Search for the cell housing the specified text and yield its (X, Y) center coordinate. 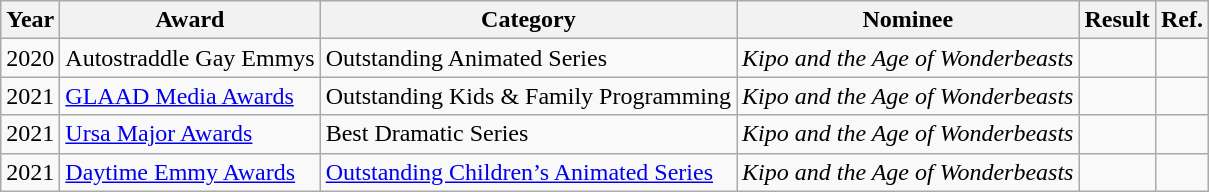
Outstanding Kids & Family Programming (528, 96)
Nominee (908, 20)
2020 (30, 58)
Category (528, 20)
Ref. (1182, 20)
Best Dramatic Series (528, 134)
Outstanding Animated Series (528, 58)
Daytime Emmy Awards (190, 172)
Autostraddle Gay Emmys (190, 58)
Year (30, 20)
Result (1117, 20)
Award (190, 20)
Outstanding Children’s Animated Series (528, 172)
Ursa Major Awards (190, 134)
GLAAD Media Awards (190, 96)
